For the text-containing cell, return its midpoint in (X, Y) coordinate format. 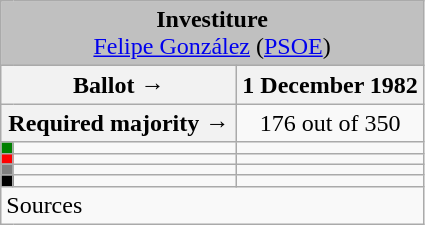
InvestitureFelipe González (PSOE) (212, 34)
Sources (212, 205)
Required majority → (119, 123)
176 out of 350 (330, 123)
1 December 1982 (330, 85)
Ballot → (119, 85)
